Pinpoint the cell where the given text exists, returning its [X, Y] midpoint coordinate. 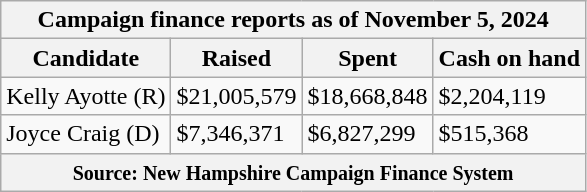
Candidate [86, 58]
Cash on hand [509, 58]
Kelly Ayotte (R) [86, 96]
$515,368 [509, 134]
Joyce Craig (D) [86, 134]
$2,204,119 [509, 96]
$21,005,579 [236, 96]
$18,668,848 [368, 96]
$6,827,299 [368, 134]
Source: New Hampshire Campaign Finance System [294, 172]
$7,346,371 [236, 134]
Raised [236, 58]
Campaign finance reports as of November 5, 2024 [294, 20]
Spent [368, 58]
